Locate the cell with the specified text and output its [x, y] center coordinate. 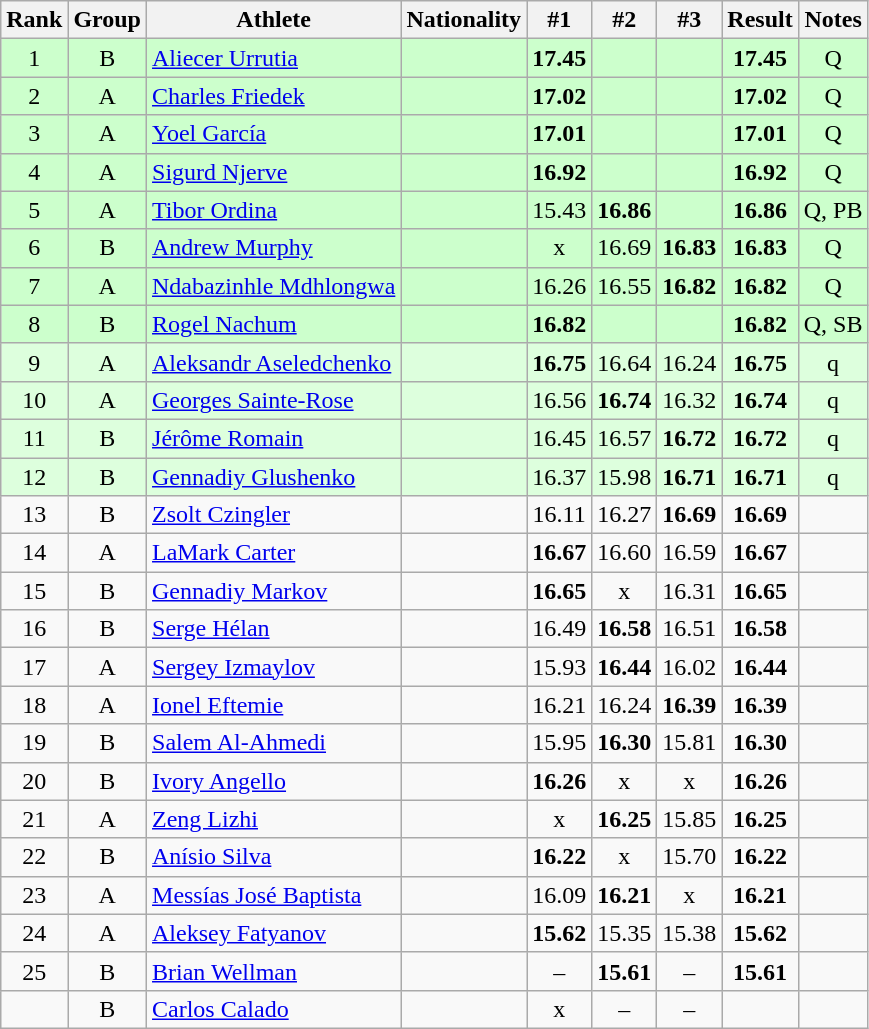
16.27 [624, 515]
Jérôme Romain [274, 438]
2 [34, 96]
#1 [560, 20]
Carlos Calado [274, 1009]
16.37 [560, 477]
16.59 [690, 553]
7 [34, 286]
15.93 [560, 667]
18 [34, 705]
Rogel Nachum [274, 324]
Zeng Lizhi [274, 819]
22 [34, 857]
16.51 [690, 629]
11 [34, 438]
15.35 [624, 933]
Messías José Baptista [274, 895]
15.70 [690, 857]
15 [34, 591]
Anísio Silva [274, 857]
Sergey Izmaylov [274, 667]
16.57 [624, 438]
1 [34, 58]
15.95 [560, 743]
Salem Al-Ahmedi [274, 743]
Gennadiy Glushenko [274, 477]
Zsolt Czingler [274, 515]
Gennadiy Markov [274, 591]
8 [34, 324]
Ivory Angello [274, 781]
#3 [690, 20]
Aleksey Fatyanov [274, 933]
16.31 [690, 591]
16 [34, 629]
9 [34, 362]
LaMark Carter [274, 553]
25 [34, 971]
15.38 [690, 933]
Aliecer Urrutia [274, 58]
10 [34, 400]
Sigurd Njerve [274, 172]
16.55 [624, 286]
16.02 [690, 667]
17 [34, 667]
21 [34, 819]
Q, PB [833, 210]
4 [34, 172]
Result [760, 20]
24 [34, 933]
16.32 [690, 400]
5 [34, 210]
Brian Wellman [274, 971]
20 [34, 781]
Athlete [274, 20]
15.98 [624, 477]
16.09 [560, 895]
16.64 [624, 362]
3 [34, 134]
13 [34, 515]
16.60 [624, 553]
16.11 [560, 515]
Nationality [464, 20]
16.49 [560, 629]
19 [34, 743]
6 [34, 248]
15.43 [560, 210]
15.81 [690, 743]
Notes [833, 20]
Ionel Eftemie [274, 705]
Andrew Murphy [274, 248]
16.45 [560, 438]
23 [34, 895]
Aleksandr Aseledchenko [274, 362]
Q, SB [833, 324]
Tibor Ordina [274, 210]
Georges Sainte-Rose [274, 400]
14 [34, 553]
12 [34, 477]
Serge Hélan [274, 629]
15.85 [690, 819]
Ndabazinhle Mdhlongwa [274, 286]
Rank [34, 20]
Charles Friedek [274, 96]
Yoel García [274, 134]
#2 [624, 20]
Group [108, 20]
16.56 [560, 400]
